Return the [x, y] coordinate for the center point of the cell that contains the specified text.  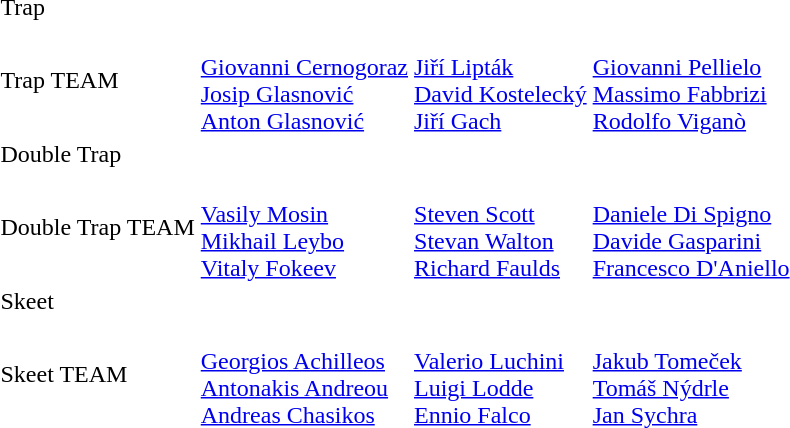
Giovanni CernogorazJosip GlasnovićAnton Glasnović [304, 80]
Vasily MosinMikhail LeyboVitaly Fokeev [304, 228]
Steven ScottStevan WaltonRichard Faulds [501, 228]
Jiří LiptákDavid KosteleckýJiří Gach [501, 80]
